Return the (X, Y) coordinate for the center point of the cell that contains the specified text.  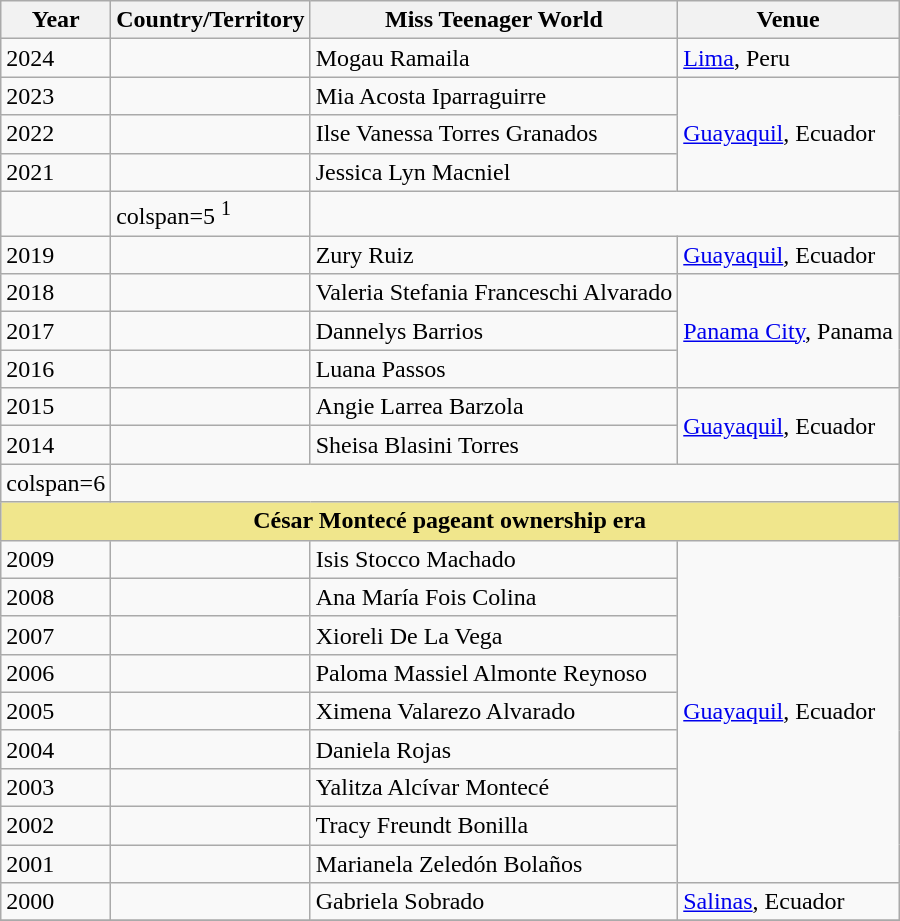
2003 (56, 787)
Paloma Massiel Almonte Reynoso (494, 673)
2014 (56, 445)
Year (56, 20)
2005 (56, 711)
2008 (56, 597)
Zury Ruiz (494, 255)
Venue (788, 20)
2006 (56, 673)
César Montecé pageant ownership era (450, 521)
2018 (56, 293)
2016 (56, 369)
2015 (56, 407)
Yalitza Alcívar Montecé (494, 787)
Ilse Vanessa Torres Granados (494, 134)
Ximena Valarezo Alvarado (494, 711)
2000 (56, 902)
colspan=6 (56, 483)
Salinas, Ecuador (788, 902)
Angie Larrea Barzola (494, 407)
2002 (56, 826)
Jessica Lyn Macniel (494, 172)
Dannelys Barrios (494, 331)
2017 (56, 331)
2007 (56, 635)
Valeria Stefania Franceschi Alvarado (494, 293)
colspan=5 1 (210, 214)
2021 (56, 172)
Ana María Fois Colina (494, 597)
Tracy Freundt Bonilla (494, 826)
Panama City, Panama (788, 331)
2004 (56, 749)
Mogau Ramaila (494, 58)
Country/Territory (210, 20)
Sheisa Blasini Torres (494, 445)
2009 (56, 559)
Marianela Zeledón Bolaños (494, 864)
Mia Acosta Iparraguirre (494, 96)
2022 (56, 134)
2019 (56, 255)
Daniela Rojas (494, 749)
2024 (56, 58)
Xioreli De La Vega (494, 635)
Gabriela Sobrado (494, 902)
Miss Teenager World (494, 20)
Luana Passos (494, 369)
Isis Stocco Machado (494, 559)
Lima, Peru (788, 58)
2001 (56, 864)
2023 (56, 96)
